Return (x, y) of the center of cell containing provided text 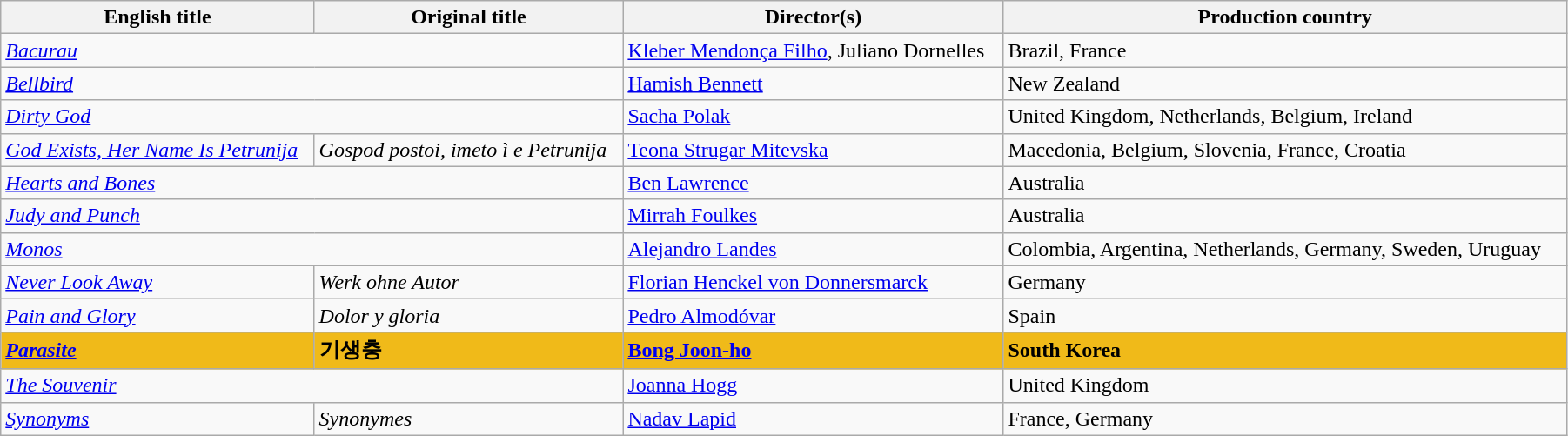
Never Look Away (157, 282)
Spain (1285, 315)
Florian Henckel von Donnersmarck (813, 282)
Kleber Mendonça Filho, Juliano Dornelles (813, 50)
Nadav Lapid (813, 419)
Pain and Glory (157, 315)
Macedonia, Belgium, Slovenia, France, Croatia (1285, 150)
Ben Lawrence (813, 183)
Synonyms (157, 419)
Bellbird (312, 84)
Parasite (157, 350)
기생충 (468, 350)
Mirrah Foulkes (813, 216)
Production country (1285, 17)
Bong Joon-ho (813, 350)
United Kingdom, Netherlands, Belgium, Ireland (1285, 117)
Hearts and Bones (312, 183)
Synonymes (468, 419)
Teona Strugar Mitevska (813, 150)
Gospod postoi, imeto ì e Petrunija (468, 150)
God Exists, Her Name Is Petrunija (157, 150)
Director(s) (813, 17)
Alejandro Landes (813, 249)
New Zealand (1285, 84)
United Kingdom (1285, 386)
South Korea (1285, 350)
Colombia, Argentina, Netherlands, Germany, Sweden, Uruguay (1285, 249)
Pedro Almodóvar (813, 315)
Hamish Bennett (813, 84)
Original title (468, 17)
Dolor y gloria (468, 315)
Sacha Polak (813, 117)
Germany (1285, 282)
Brazil, France (1285, 50)
Werk ohne Autor (468, 282)
Judy and Punch (312, 216)
Dirty God (312, 117)
Joanna Hogg (813, 386)
English title (157, 17)
Bacurau (312, 50)
Monos (312, 249)
France, Germany (1285, 419)
The Souvenir (312, 386)
